Return [x, y] of the center of cell containing provided text 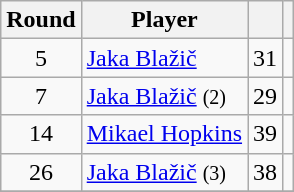
7 [41, 96]
39 [266, 134]
Jaka Blažič (3) [164, 172]
Round [41, 20]
Player [164, 20]
Mikael Hopkins [164, 134]
26 [41, 172]
38 [266, 172]
Jaka Blažič [164, 58]
14 [41, 134]
5 [41, 58]
Jaka Blažič (2) [164, 96]
29 [266, 96]
31 [266, 58]
